Return (X, Y) of the center of cell containing provided text 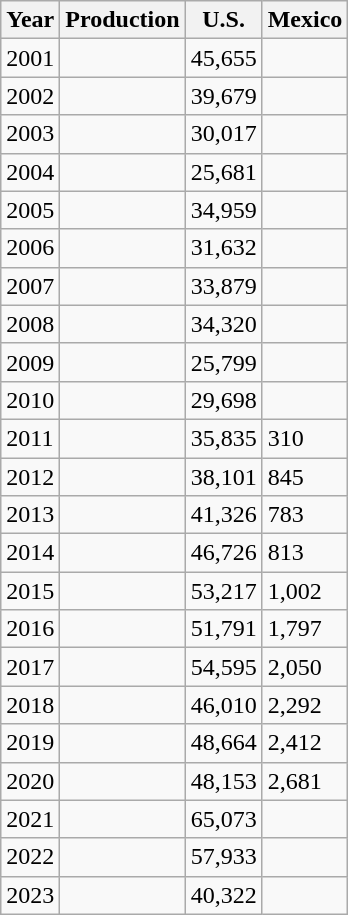
2015 (30, 591)
2,050 (305, 667)
2023 (30, 895)
2,292 (305, 705)
31,632 (224, 248)
2006 (30, 248)
48,664 (224, 743)
2010 (30, 400)
51,791 (224, 629)
39,679 (224, 96)
Mexico (305, 20)
2013 (30, 515)
2018 (30, 705)
2,681 (305, 781)
2001 (30, 58)
2021 (30, 819)
29,698 (224, 400)
35,835 (224, 438)
2017 (30, 667)
25,799 (224, 362)
40,322 (224, 895)
2003 (30, 134)
813 (305, 553)
2008 (30, 324)
25,681 (224, 172)
Production (122, 20)
U.S. (224, 20)
30,017 (224, 134)
2007 (30, 286)
2005 (30, 210)
310 (305, 438)
1,002 (305, 591)
2012 (30, 477)
57,933 (224, 857)
2009 (30, 362)
46,010 (224, 705)
2,412 (305, 743)
65,073 (224, 819)
2016 (30, 629)
2011 (30, 438)
34,320 (224, 324)
45,655 (224, 58)
34,959 (224, 210)
33,879 (224, 286)
38,101 (224, 477)
1,797 (305, 629)
2004 (30, 172)
2014 (30, 553)
48,153 (224, 781)
53,217 (224, 591)
2019 (30, 743)
845 (305, 477)
783 (305, 515)
2022 (30, 857)
2020 (30, 781)
41,326 (224, 515)
46,726 (224, 553)
Year (30, 20)
54,595 (224, 667)
2002 (30, 96)
